Output the [X, Y] coordinate of the center of the cell containing the given text.  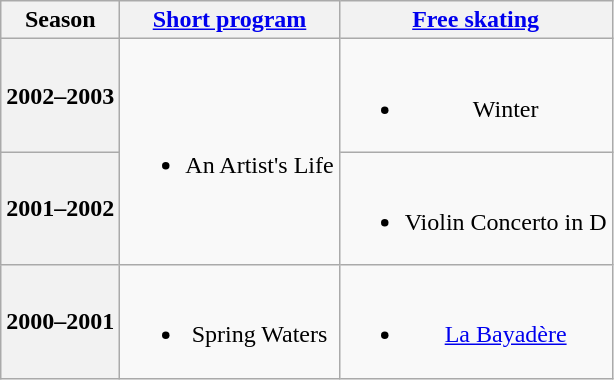
Violin Concerto in D [476, 208]
Spring Waters [230, 322]
2002–2003 [60, 96]
Season [60, 20]
La Bayadère [476, 322]
An Artist's Life [230, 152]
2000–2001 [60, 322]
Free skating [476, 20]
2001–2002 [60, 208]
Short program [230, 20]
Winter [476, 96]
